Provide the (X, Y) coordinate of the cell's center where the given text is located.  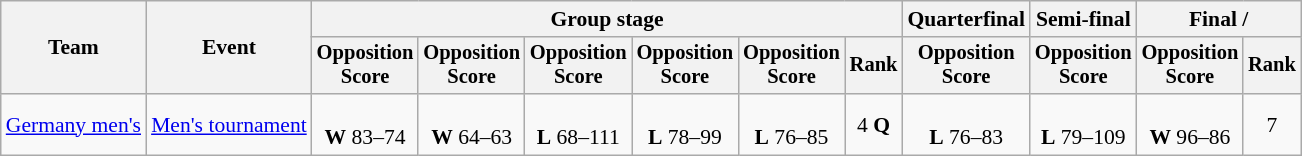
4 Q (874, 124)
W 64–63 (472, 124)
Quarterfinal (966, 19)
Germany men's (74, 124)
7 (1272, 124)
Men's tournament (229, 124)
L 76–85 (792, 124)
L 76–83 (966, 124)
W 83–74 (366, 124)
Event (229, 48)
W 96–86 (1190, 124)
L 78–99 (686, 124)
Group stage (608, 19)
L 68–111 (578, 124)
Semi-final (1084, 19)
Team (74, 48)
L 79–109 (1084, 124)
Final / (1219, 19)
